Identify which cell holds the provided text, then report its [x, y] central coordinate. 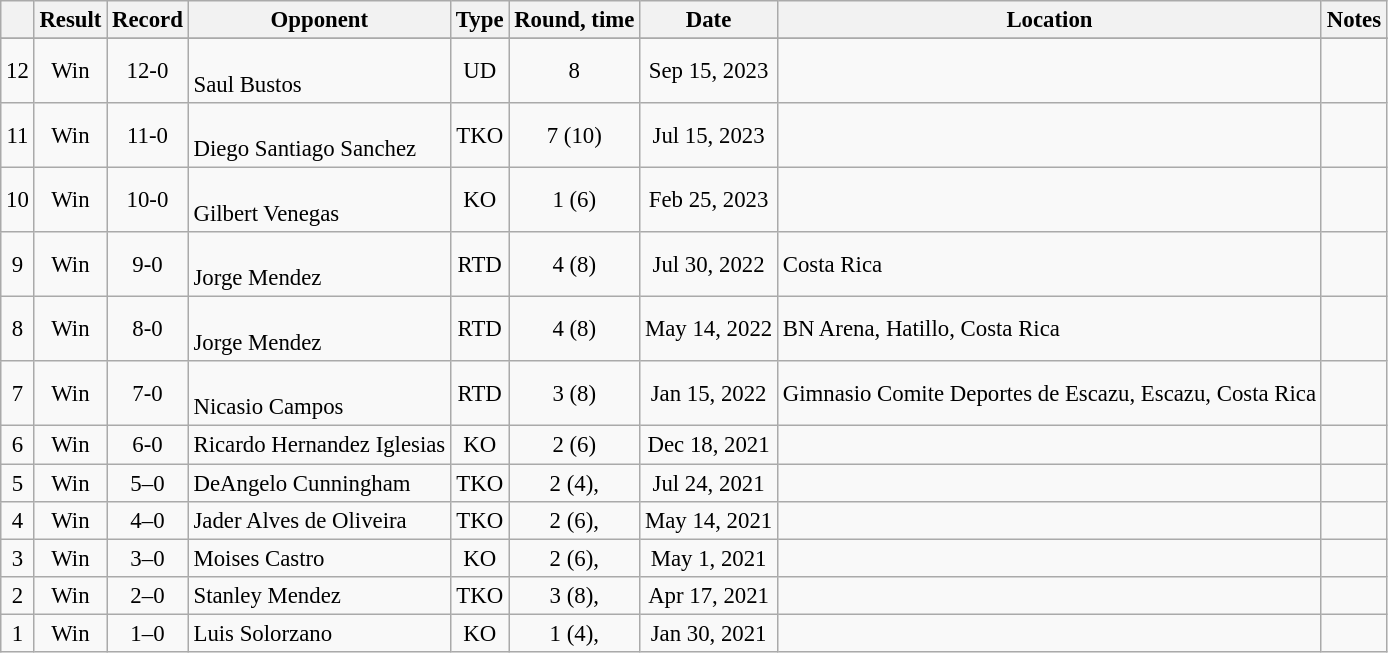
Costa Rica [1049, 264]
4 [18, 520]
9-0 [148, 264]
Jader Alves de Oliveira [319, 520]
11-0 [148, 136]
May 1, 2021 [709, 558]
10 [18, 200]
1 [18, 633]
Luis Solorzano [319, 633]
3 (8), [574, 595]
2 [18, 595]
Jul 24, 2021 [709, 483]
May 14, 2022 [709, 330]
Jan 30, 2021 [709, 633]
DeAngelo Cunningham [319, 483]
Record [148, 20]
Type [480, 20]
Nicasio Campos [319, 394]
Result [70, 20]
11 [18, 136]
BN Arena, Hatillo, Costa Rica [1049, 330]
UD [480, 72]
Location [1049, 20]
7 (10) [574, 136]
Notes [1354, 20]
1 (6) [574, 200]
Date [709, 20]
2 (6) [574, 445]
8-0 [148, 330]
12-0 [148, 72]
5–0 [148, 483]
3 [18, 558]
Gimnasio Comite Deportes de Escazu, Escazu, Costa Rica [1049, 394]
Jul 15, 2023 [709, 136]
Stanley Mendez [319, 595]
Jan 15, 2022 [709, 394]
7-0 [148, 394]
Gilbert Venegas [319, 200]
5 [18, 483]
Moises Castro [319, 558]
9 [18, 264]
6-0 [148, 445]
2–0 [148, 595]
Sep 15, 2023 [709, 72]
10-0 [148, 200]
Diego Santiago Sanchez [319, 136]
3 (8) [574, 394]
1 (4), [574, 633]
Feb 25, 2023 [709, 200]
Ricardo Hernandez Iglesias [319, 445]
6 [18, 445]
7 [18, 394]
Round, time [574, 20]
4–0 [148, 520]
2 (4), [574, 483]
Apr 17, 2021 [709, 595]
Jul 30, 2022 [709, 264]
Dec 18, 2021 [709, 445]
Opponent [319, 20]
Saul Bustos [319, 72]
12 [18, 72]
May 14, 2021 [709, 520]
1–0 [148, 633]
3–0 [148, 558]
